Provide the [X, Y] coordinate of the cell's center where the given text is located.  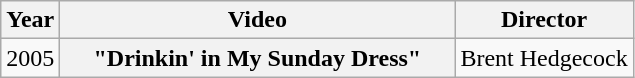
2005 [30, 58]
Brent Hedgecock [544, 58]
Video [258, 20]
"Drinkin' in My Sunday Dress" [258, 58]
Year [30, 20]
Director [544, 20]
